Find where the given text appears and provide that cell's center as [x, y] coordinate. 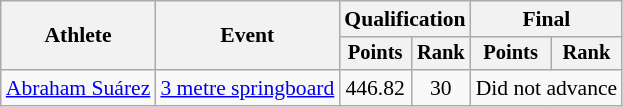
446.82 [375, 88]
Final [547, 19]
Qualification [404, 19]
30 [441, 88]
Abraham Suárez [78, 88]
Did not advance [547, 88]
Athlete [78, 36]
3 metre springboard [247, 88]
Event [247, 36]
